Identify which cell holds the provided text, then report its [x, y] central coordinate. 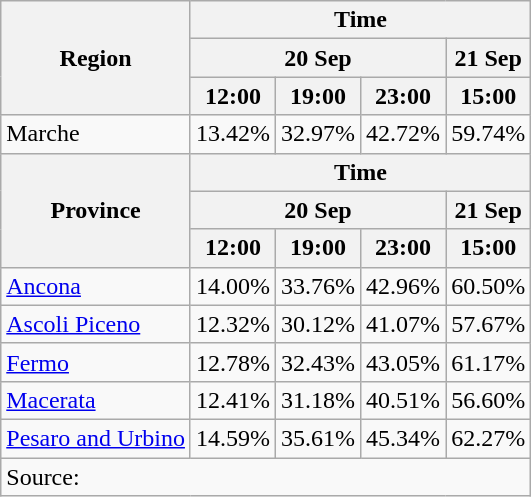
42.96% [404, 286]
Ascoli Piceno [96, 324]
30.12% [318, 324]
35.61% [318, 438]
40.51% [404, 400]
12.41% [232, 400]
45.34% [404, 438]
Region [96, 58]
31.18% [318, 400]
14.00% [232, 286]
32.97% [318, 134]
12.78% [232, 362]
42.72% [404, 134]
43.05% [404, 362]
Source: [266, 477]
Province [96, 210]
Pesaro and Urbino [96, 438]
13.42% [232, 134]
59.74% [488, 134]
14.59% [232, 438]
61.17% [488, 362]
56.60% [488, 400]
41.07% [404, 324]
57.67% [488, 324]
60.50% [488, 286]
62.27% [488, 438]
Ancona [96, 286]
Fermo [96, 362]
Macerata [96, 400]
12.32% [232, 324]
Marche [96, 134]
33.76% [318, 286]
32.43% [318, 362]
